Extract the [x, y] coordinate from the center of the cell holding the provided text.  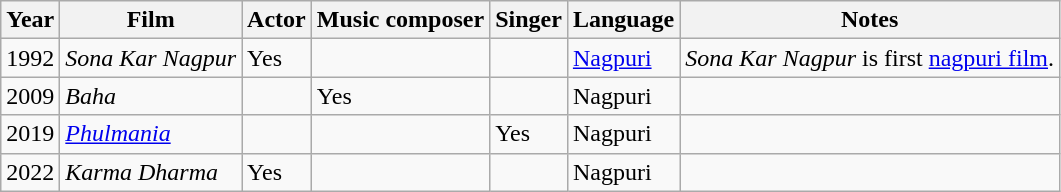
Language [623, 20]
Karma Dharma [151, 172]
Baha [151, 96]
Year [30, 20]
Actor [277, 20]
Phulmania [151, 134]
Singer [529, 20]
Film [151, 20]
Notes [870, 20]
2019 [30, 134]
Sona Kar Nagpur [151, 58]
2009 [30, 96]
2022 [30, 172]
1992 [30, 58]
Sona Kar Nagpur is first nagpuri film. [870, 58]
Music composer [400, 20]
